Pinpoint the cell where the given text exists, returning its [X, Y] midpoint coordinate. 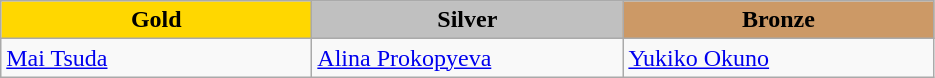
Mai Tsuda [156, 58]
Silver [468, 20]
Gold [156, 20]
Alina Prokopyeva [468, 58]
Yukiko Okuno [778, 58]
Bronze [778, 20]
